Determine the [x, y] coordinate at the center of the cell enclosing the given text.  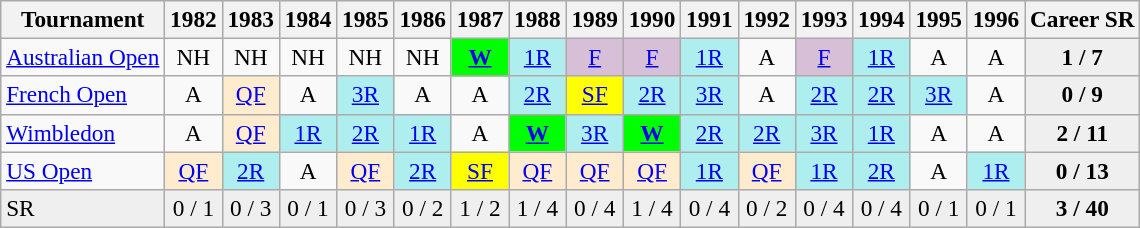
0 / 9 [1082, 95]
2 / 11 [1082, 133]
1993 [824, 19]
1989 [594, 19]
1 / 7 [1082, 57]
1987 [480, 19]
1996 [996, 19]
1985 [366, 19]
SR [83, 208]
French Open [83, 95]
1992 [766, 19]
1990 [652, 19]
1 / 2 [480, 208]
US Open [83, 170]
1986 [422, 19]
1984 [308, 19]
Tournament [83, 19]
0 / 13 [1082, 170]
Australian Open [83, 57]
1983 [250, 19]
Wimbledon [83, 133]
1988 [538, 19]
1995 [938, 19]
Career SR [1082, 19]
3 / 40 [1082, 208]
1994 [882, 19]
1991 [710, 19]
1982 [194, 19]
